Detect which cell encompasses the target text, then output its (X, Y) center coordinate. 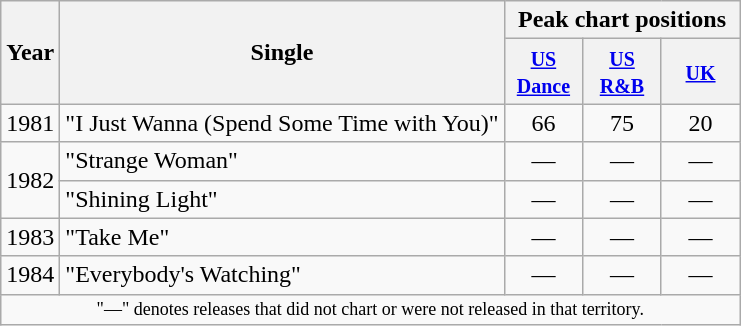
1982 (30, 180)
"Everybody's Watching" (282, 275)
1984 (30, 275)
1981 (30, 123)
20 (700, 123)
"Take Me" (282, 237)
"Shining Light" (282, 199)
1983 (30, 237)
75 (622, 123)
US R&B (622, 72)
Peak chart positions (622, 20)
"I Just Wanna (Spend Some Time with You)" (282, 123)
UK (700, 72)
"—" denotes releases that did not chart or were not released in that territory. (370, 310)
US Dance (544, 72)
66 (544, 123)
Single (282, 52)
Year (30, 52)
"Strange Woman" (282, 161)
